Extract the [x, y] coordinate from the center of the cell holding the provided text.  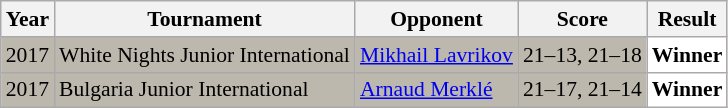
Year [28, 19]
Bulgaria Junior International [204, 90]
Result [688, 19]
Arnaud Merklé [436, 90]
Mikhail Lavrikov [436, 55]
21–17, 21–14 [582, 90]
Score [582, 19]
21–13, 21–18 [582, 55]
Tournament [204, 19]
Opponent [436, 19]
White Nights Junior International [204, 55]
